Detect which cell encompasses the target text, then output its (x, y) center coordinate. 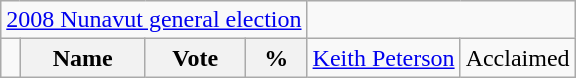
Acclaimed (518, 58)
Name (82, 58)
% (276, 58)
Keith Peterson (384, 58)
2008 Nunavut general election (154, 20)
Vote (195, 58)
